Capture the cell that displays the provided text and extract its (X, Y) central coordinate. 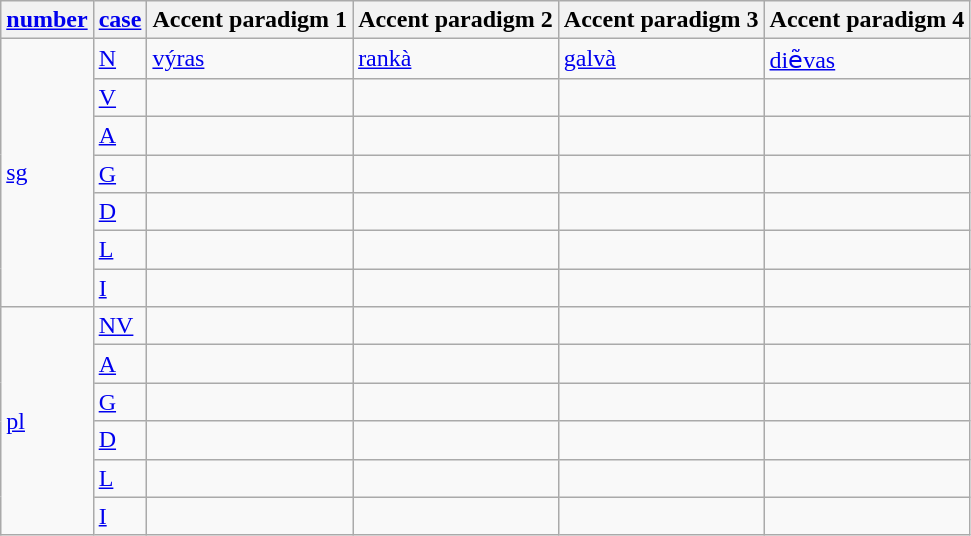
výras (250, 59)
case (120, 20)
Accent paradigm 4 (867, 20)
galvà (661, 59)
Accent paradigm 3 (661, 20)
diẽvas (867, 59)
Accent paradigm 1 (250, 20)
N (120, 59)
number (47, 20)
V (120, 97)
pl (47, 421)
sg (47, 173)
Accent paradigm 2 (456, 20)
rankà (456, 59)
NV (120, 326)
